Output the (x, y) coordinate of the center of the cell containing the given text.  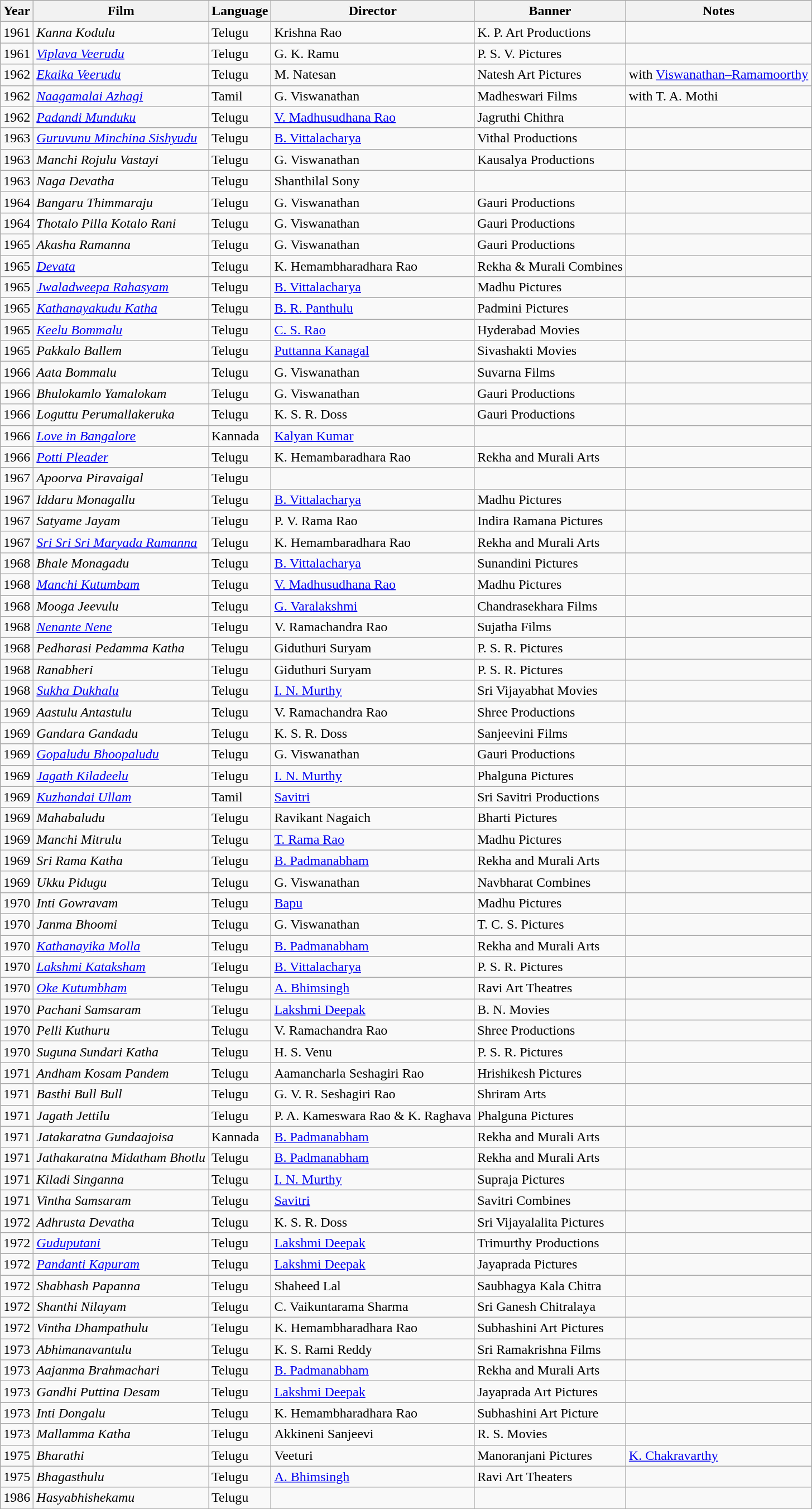
with Viswanathan–Ramamoorthy (718, 75)
Sivashakti Movies (550, 351)
Bharti Pictures (550, 818)
Pachani Samsaram (121, 1010)
Banner (550, 11)
Bhagasthulu (121, 1477)
Manchi Kutumbam (121, 584)
Manoranjani Pictures (550, 1455)
Kausalya Productions (550, 160)
Abhimanavantulu (121, 1349)
Basthi Bull Bull (121, 1094)
Veeturi (373, 1455)
Puttanna Kanagal (373, 351)
Jagath Kiladeelu (121, 776)
Bapu (373, 903)
Director (373, 11)
Jwaladweepa Rahasyam (121, 287)
Manchi Rojulu Vastayi (121, 160)
Suvarna Films (550, 372)
C. S. Rao (373, 330)
Sri Rama Katha (121, 861)
Sri Savitri Productions (550, 797)
Sujatha Films (550, 627)
Mahabaludu (121, 818)
Natesh Art Pictures (550, 75)
B. N. Movies (550, 1010)
Vintha Dhampathulu (121, 1328)
Madheswari Films (550, 96)
Gopaludu Bhoopaludu (121, 754)
Pandanti Kapuram (121, 1264)
G. K. Ramu (373, 54)
K. P. Art Productions (550, 32)
Jagruthi Chithra (550, 117)
Sunandini Pictures (550, 563)
Hrishikesh Pictures (550, 1073)
Shabhash Papanna (121, 1285)
Oke Kutumbham (121, 988)
Krishna Rao (373, 32)
Pelli Kuthuru (121, 1031)
Naga Devatha (121, 181)
C. Vaikuntarama Sharma (373, 1307)
Gandara Gandadu (121, 733)
M. Natesan (373, 75)
Ravi Art Theaters (550, 1477)
Satyame Jayam (121, 521)
Andham Kosam Pandem (121, 1073)
Navbharat Combines (550, 882)
P. S. V. Pictures (550, 54)
Sri Vijayalalita Pictures (550, 1222)
Hasyabhishekamu (121, 1498)
T. Rama Rao (373, 839)
Ukku Pidugu (121, 882)
Pedharasi Pedamma Katha (121, 648)
Naagamalai Azhagi (121, 96)
P. V. Rama Rao (373, 521)
Janma Bhoomi (121, 924)
Kathanayakudu Katha (121, 309)
H. S. Venu (373, 1052)
Gandhi Puttina Desam (121, 1392)
Devata (121, 266)
Potti Pleader (121, 457)
Sri Ganesh Chitralaya (550, 1307)
Ravikant Nagaich (373, 818)
K. Chakravarthy (718, 1455)
Sri Ramakrishna Films (550, 1349)
G. Varalakshmi (373, 605)
Rekha & Murali Combines (550, 266)
Guruvunu Minchina Sishyudu (121, 138)
B. R. Panthulu (373, 309)
Shanthi Nilayam (121, 1307)
Supraja Pictures (550, 1179)
Guduputani (121, 1243)
Language (240, 11)
Thotalo Pilla Kotalo Rani (121, 223)
Mallamma Katha (121, 1434)
Suguna Sundari Katha (121, 1052)
Kathanayika Molla (121, 946)
Indira Ramana Pictures (550, 521)
Ranabheri (121, 670)
with T. A. Mothi (718, 96)
Notes (718, 11)
Kuzhandai Ullam (121, 797)
Shanthilal Sony (373, 181)
P. A. Kameswara Rao & K. Raghava (373, 1116)
Kanna Kodulu (121, 32)
Saubhagya Kala Chitra (550, 1285)
Sukha Dukhalu (121, 691)
Jathakaratna Midatham Bhotlu (121, 1158)
Inti Dongalu (121, 1413)
Bhale Monagadu (121, 563)
Pakkalo Ballem (121, 351)
Love in Bangalore (121, 436)
Ravi Art Theatres (550, 988)
Bhulokamlo Yamalokam (121, 393)
Bangaru Thimmaraju (121, 202)
Subhashini Art Picture (550, 1413)
Loguttu Perumallakeruka (121, 415)
Nenante Nene (121, 627)
Jayaprada Art Pictures (550, 1392)
Vintha Samsaram (121, 1200)
Iddaru Monagallu (121, 499)
Savitri Combines (550, 1200)
Jagath Jettilu (121, 1116)
G. V. R. Seshagiri Rao (373, 1094)
Vithal Productions (550, 138)
Shaheed Lal (373, 1285)
Manchi Mitrulu (121, 839)
Lakshmi Kataksham (121, 967)
Jayaprada Pictures (550, 1264)
Jatakaratna Gundaajoisa (121, 1137)
Sri Sri Sri Maryada Ramanna (121, 542)
Inti Gowravam (121, 903)
Aamancharla Seshagiri Rao (373, 1073)
Kiladi Singanna (121, 1179)
T. C. S. Pictures (550, 924)
Hyderabad Movies (550, 330)
Sanjeevini Films (550, 733)
Ekaika Veerudu (121, 75)
Akkineni Sanjeevi (373, 1434)
Year (17, 11)
R. S. Movies (550, 1434)
K. S. Rami Reddy (373, 1349)
Aastulu Antastulu (121, 712)
Viplava Veerudu (121, 54)
Mooga Jeevulu (121, 605)
Adhrusta Devatha (121, 1222)
Bharathi (121, 1455)
Akasha Ramanna (121, 244)
Aajanma Brahmachari (121, 1371)
Padmini Pictures (550, 309)
Padandi Munduku (121, 117)
Film (121, 11)
Aata Bommalu (121, 372)
1986 (17, 1498)
Sri Vijayabhat Movies (550, 691)
Trimurthy Productions (550, 1243)
Kalyan Kumar (373, 436)
Subhashini Art Pictures (550, 1328)
Keelu Bommalu (121, 330)
Apoorva Piravaigal (121, 478)
Shriram Arts (550, 1094)
Chandrasekhara Films (550, 605)
